Identify which cell holds the provided text, then report its (x, y) central coordinate. 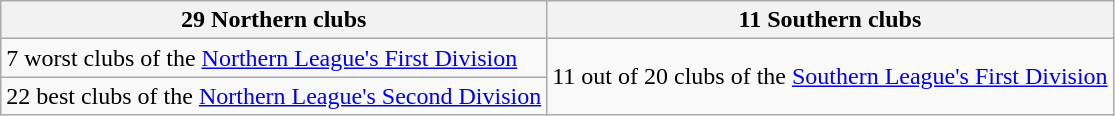
22 best clubs of the Northern League's Second Division (274, 96)
29 Northern clubs (274, 20)
11 Southern clubs (830, 20)
7 worst clubs of the Northern League's First Division (274, 58)
11 out of 20 clubs of the Southern League's First Division (830, 77)
